Identify which cell holds the provided text, then report its [x, y] central coordinate. 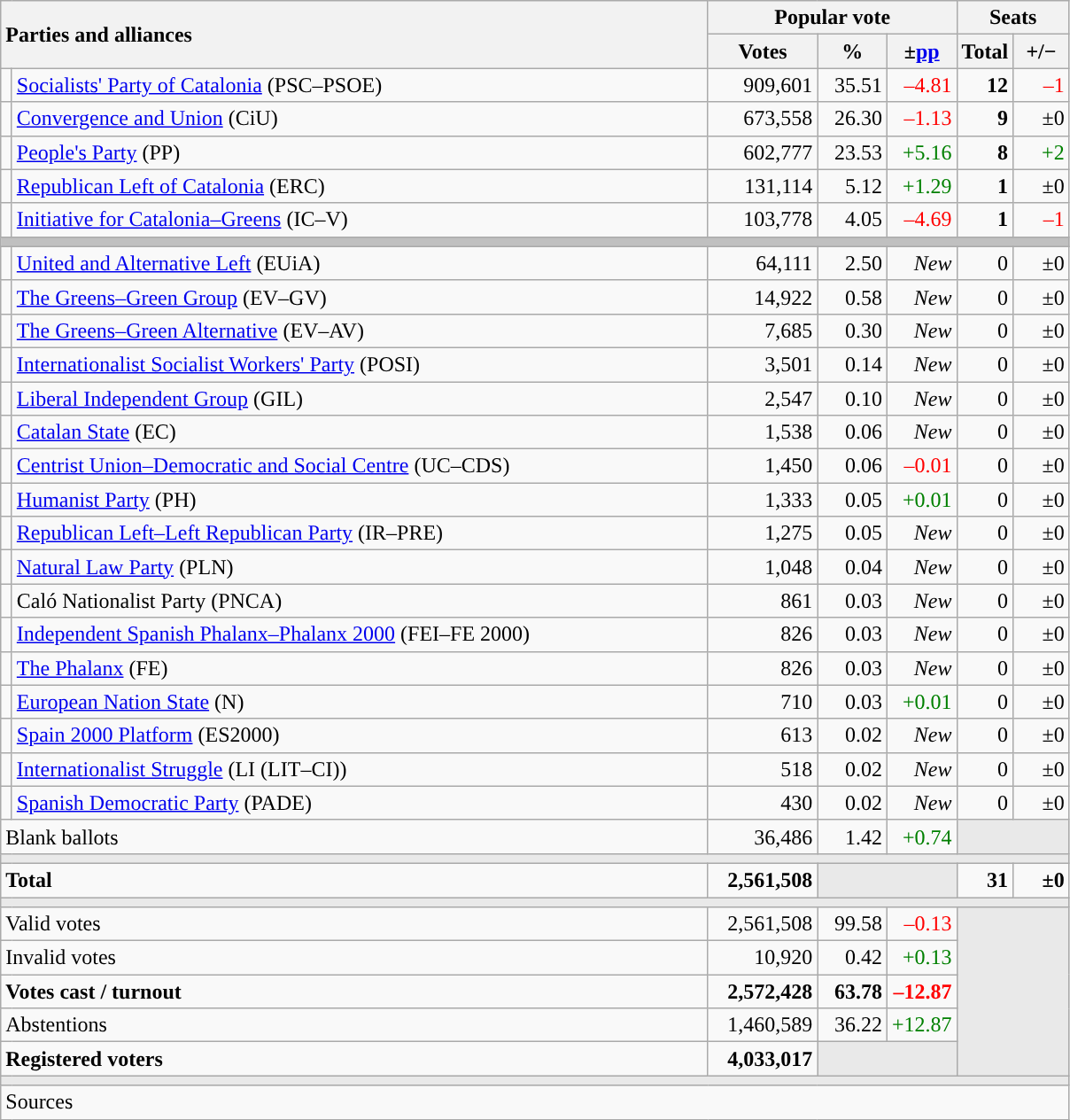
Votes cast / turnout [354, 992]
–0.13 [921, 924]
63.78 [852, 992]
2.50 [852, 263]
0.30 [852, 331]
Popular vote [833, 18]
Republican Left–Left Republican Party (IR–PRE) [360, 533]
Internationalist Struggle (LI (LIT–CI)) [360, 769]
The Greens–Green Alternative (EV–AV) [360, 331]
12 [985, 85]
–1.13 [921, 119]
Catalan State (EC) [360, 432]
People's Party (PP) [360, 152]
23.53 [852, 152]
31 [985, 880]
Seats [1013, 18]
2,572,428 [763, 992]
673,558 [763, 119]
Republican Left of Catalonia (ERC) [360, 186]
Spanish Democratic Party (PADE) [360, 803]
Convergence and Union (CiU) [360, 119]
0.58 [852, 297]
Independent Spanish Phalanx–Phalanx 2000 (FEI–FE 2000) [360, 634]
8 [985, 152]
The Greens–Green Group (EV–GV) [360, 297]
Centrist Union–Democratic and Social Centre (UC–CDS) [360, 466]
1,048 [763, 567]
Spain 2000 Platform (ES2000) [360, 735]
5.12 [852, 186]
% [852, 51]
+0.13 [921, 958]
602,777 [763, 152]
Abstentions [354, 1025]
3,501 [763, 364]
36,486 [763, 836]
1,460,589 [763, 1025]
Natural Law Party (PLN) [360, 567]
Caló Nationalist Party (PNCA) [360, 601]
–4.69 [921, 220]
Parties and alliances [354, 35]
710 [763, 702]
+/− [1042, 51]
10,920 [763, 958]
Initiative for Catalonia–Greens (IC–V) [360, 220]
+5.16 [921, 152]
+1.29 [921, 186]
613 [763, 735]
Votes [763, 51]
4.05 [852, 220]
14,922 [763, 297]
Socialists' Party of Catalonia (PSC–PSOE) [360, 85]
1,333 [763, 500]
Internationalist Socialist Workers' Party (POSI) [360, 364]
909,601 [763, 85]
Humanist Party (PH) [360, 500]
9 [985, 119]
Liberal Independent Group (GIL) [360, 398]
–12.87 [921, 992]
26.30 [852, 119]
99.58 [852, 924]
United and Alternative Left (EUiA) [360, 263]
–0.01 [921, 466]
64,111 [763, 263]
Sources [535, 1102]
±pp [921, 51]
2,547 [763, 398]
430 [763, 803]
0.14 [852, 364]
+2 [1042, 152]
7,685 [763, 331]
Blank ballots [354, 836]
1,538 [763, 432]
36.22 [852, 1025]
131,114 [763, 186]
0.04 [852, 567]
+12.87 [921, 1025]
518 [763, 769]
4,033,017 [763, 1059]
Registered voters [354, 1059]
Valid votes [354, 924]
The Phalanx (FE) [360, 668]
861 [763, 601]
0.10 [852, 398]
103,778 [763, 220]
–4.81 [921, 85]
+0.74 [921, 836]
1.42 [852, 836]
0.42 [852, 958]
35.51 [852, 85]
1,275 [763, 533]
1,450 [763, 466]
Invalid votes [354, 958]
European Nation State (N) [360, 702]
